Locate the cell with the specified text and output its [x, y] center coordinate. 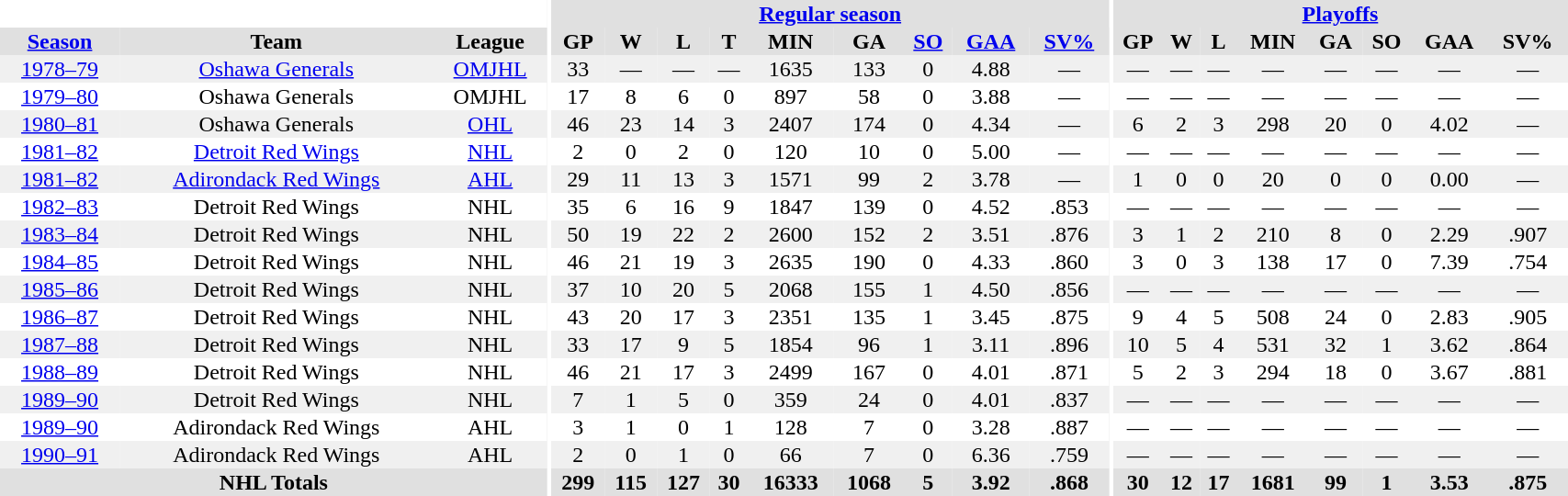
23 [631, 124]
2.29 [1450, 234]
58 [869, 96]
T [728, 41]
2.83 [1450, 317]
4.88 [990, 69]
Regular season [830, 14]
174 [869, 124]
League [491, 41]
294 [1273, 372]
16333 [791, 482]
3.92 [990, 482]
.868 [1069, 482]
.887 [1069, 427]
210 [1273, 234]
6.36 [990, 455]
133 [869, 69]
.907 [1529, 234]
3.45 [990, 317]
4.02 [1450, 124]
.837 [1069, 400]
0.00 [1450, 179]
.905 [1529, 317]
190 [869, 262]
OHL [491, 124]
298 [1273, 124]
135 [869, 317]
35 [578, 207]
14 [683, 124]
3.51 [990, 234]
115 [631, 482]
NHL Totals [274, 482]
128 [791, 427]
127 [683, 482]
.876 [1069, 234]
120 [791, 152]
.871 [1069, 372]
1988–89 [60, 372]
96 [869, 344]
2499 [791, 372]
508 [1273, 317]
.881 [1529, 372]
138 [1273, 262]
2600 [791, 234]
1982–83 [60, 207]
.860 [1069, 262]
4.34 [990, 124]
2407 [791, 124]
.896 [1069, 344]
7.39 [1450, 262]
3.88 [990, 96]
3.53 [1450, 482]
3.67 [1450, 372]
2351 [791, 317]
3.78 [990, 179]
29 [578, 179]
3.62 [1450, 344]
1979–80 [60, 96]
16 [683, 207]
2635 [791, 262]
.864 [1529, 344]
1978–79 [60, 69]
1068 [869, 482]
531 [1273, 344]
1571 [791, 179]
3.11 [990, 344]
32 [1336, 344]
12 [1181, 482]
43 [578, 317]
.759 [1069, 455]
3.28 [990, 427]
1986–87 [60, 317]
1985–86 [60, 289]
1635 [791, 69]
18 [1336, 372]
1854 [791, 344]
1681 [1273, 482]
1984–85 [60, 262]
1990–91 [60, 455]
11 [631, 179]
1980–81 [60, 124]
1987–88 [60, 344]
66 [791, 455]
155 [869, 289]
4.33 [990, 262]
.856 [1069, 289]
152 [869, 234]
13 [683, 179]
5.00 [990, 152]
4.50 [990, 289]
37 [578, 289]
167 [869, 372]
299 [578, 482]
50 [578, 234]
139 [869, 207]
2068 [791, 289]
4.52 [990, 207]
Team [276, 41]
Playoffs [1341, 14]
359 [791, 400]
.853 [1069, 207]
1847 [791, 207]
22 [683, 234]
897 [791, 96]
1983–84 [60, 234]
.754 [1529, 262]
Season [60, 41]
